Detect which cell encompasses the target text, then output its [X, Y] center coordinate. 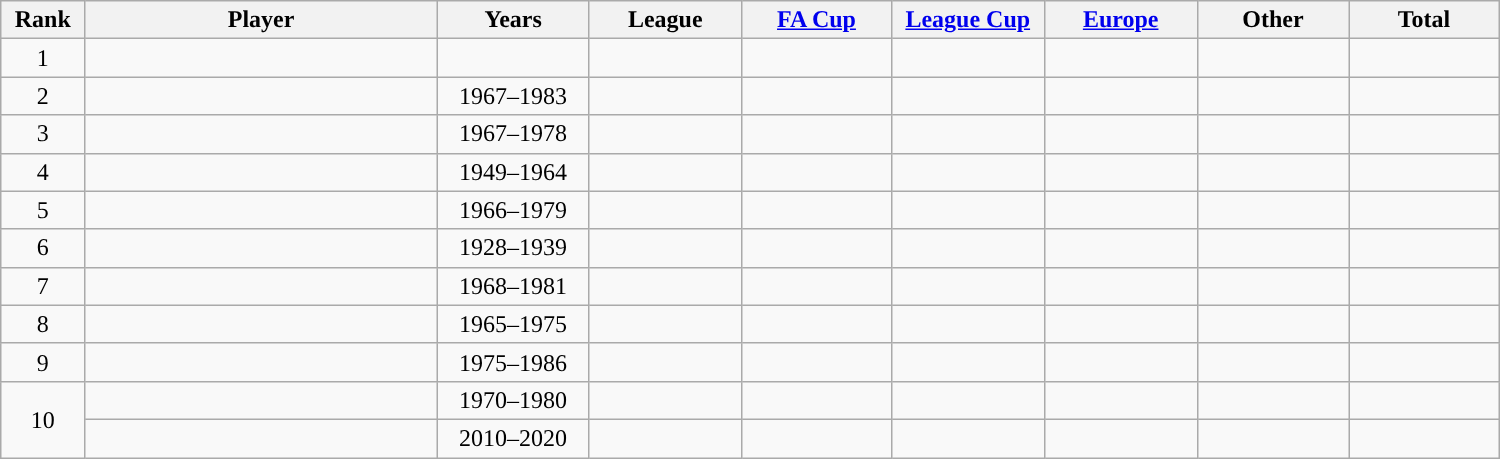
10 [43, 419]
9 [43, 362]
6 [43, 248]
3 [43, 134]
Other [1272, 20]
Europe [1120, 20]
Years [512, 20]
1970–1980 [512, 400]
2010–2020 [512, 438]
1928–1939 [512, 248]
4 [43, 172]
League Cup [968, 20]
1968–1981 [512, 286]
1949–1964 [512, 172]
2 [43, 96]
League [666, 20]
7 [43, 286]
1967–1978 [512, 134]
1965–1975 [512, 324]
1975–1986 [512, 362]
1966–1979 [512, 210]
1 [43, 58]
FA Cup [817, 20]
5 [43, 210]
8 [43, 324]
Total [1424, 20]
Player [262, 20]
Rank [43, 20]
1967–1983 [512, 96]
